For the text-containing cell, return its midpoint in (X, Y) coordinate format. 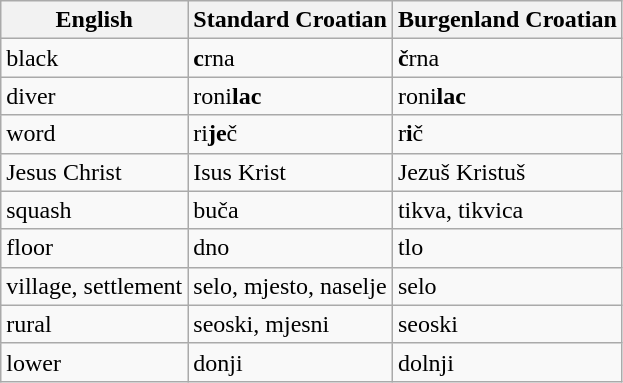
tlo (507, 248)
crna (290, 58)
tikva, tikvica (507, 210)
seoski, mjesni (290, 324)
buča (290, 210)
selo (507, 286)
diver (94, 96)
Isus Krist (290, 172)
Jezuš Kristuš (507, 172)
Burgenland Croatian (507, 20)
selo, mjesto, naselje (290, 286)
donji (290, 362)
riječ (290, 134)
lower (94, 362)
squash (94, 210)
word (94, 134)
dolnji (507, 362)
Jesus Christ (94, 172)
black (94, 58)
seoski (507, 324)
floor (94, 248)
rural (94, 324)
rič (507, 134)
črna (507, 58)
Standard Croatian (290, 20)
village, settlement (94, 286)
English (94, 20)
dno (290, 248)
